Detect which cell encompasses the target text, then output its (X, Y) center coordinate. 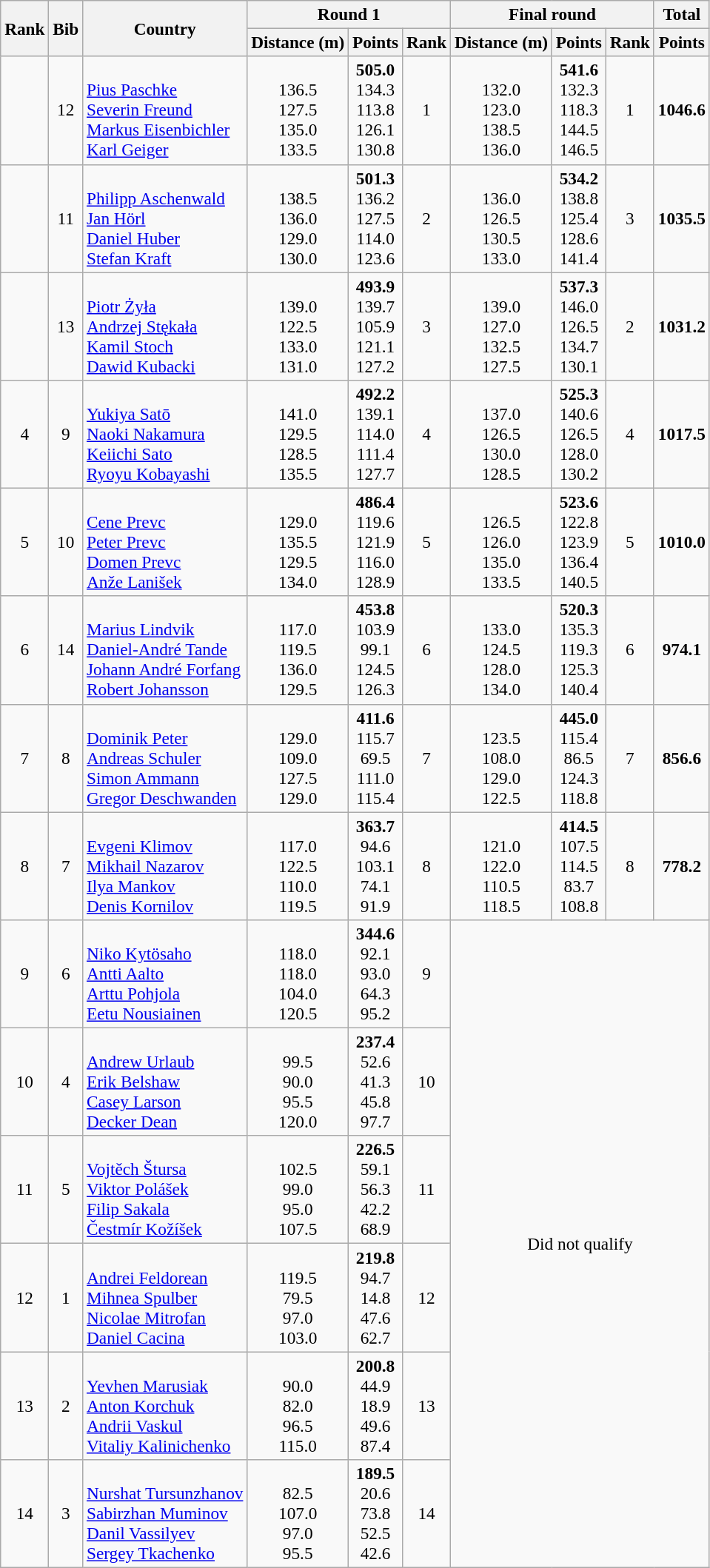
537.3146.0126.5134.7130.1 (579, 326)
138.5136.0129.0130.0 (298, 218)
411.6115.769.5111.0115.4 (376, 758)
344.692.193.064.395.2 (376, 974)
237.452.641.345.897.7 (376, 1082)
Niko KytösahoAntti AaltoArttu PohjolaEetu Nousiainen (165, 974)
Cene PrevcPeter PrevcDomen PrevcAnže Lanišek (165, 542)
523.6122.8123.9136.4140.5 (579, 542)
226.559.156.342.268.9 (376, 1190)
525.3140.6126.5128.0130.2 (579, 434)
520.3135.3119.3125.3140.4 (579, 650)
123.5108.0129.0122.5 (502, 758)
856.6 (681, 758)
139.0122.5133.0131.0 (298, 326)
126.5126.0135.0133.5 (502, 542)
99.590.095.5120.0 (298, 1082)
453.8103.999.1124.5126.3 (376, 650)
Andrew UrlaubErik BelshawCasey LarsonDecker Dean (165, 1082)
118.0118.0104.0120.5 (298, 974)
541.6132.3118.3144.5146.5 (579, 110)
Did not qualify (580, 1244)
1010.0 (681, 542)
Yukiya SatōNaoki NakamuraKeiichi SatoRyoyu Kobayashi (165, 434)
Pius PaschkeSeverin FreundMarkus EisenbichlerKarl Geiger (165, 110)
117.0119.5136.0129.5 (298, 650)
501.3136.2127.5114.0123.6 (376, 218)
1031.2 (681, 326)
139.0127.0132.5127.5 (502, 326)
141.0129.5128.5135.5 (298, 434)
Round 1 (349, 14)
132.0123.0138.5136.0 (502, 110)
1046.6 (681, 110)
Evgeni KlimovMikhail NazarovIlya MankovDenis Kornilov (165, 865)
129.0135.5129.5134.0 (298, 542)
492.2139.1114.0111.4127.7 (376, 434)
136.5127.5135.0133.5 (298, 110)
Dominik PeterAndreas SchulerSimon AmmannGregor Deschwanden (165, 758)
486.4119.6121.9116.0128.9 (376, 542)
974.1 (681, 650)
363.794.6103.174.191.9 (376, 865)
414.5107.5114.583.7108.8 (579, 865)
Andrei FeldoreanMihnea SpulberNicolae MitrofanDaniel Cacina (165, 1297)
Bib (66, 28)
129.0109.0127.5129.0 (298, 758)
1035.5 (681, 218)
1017.5 (681, 434)
90.082.096.5115.0 (298, 1405)
Nurshat TursunzhanovSabirzhan MuminovDanil VassilyevSergey Tkachenko (165, 1513)
119.579.597.0103.0 (298, 1297)
534.2138.8125.4128.6141.4 (579, 218)
121.0122.0110.5118.5 (502, 865)
493.9139.7105.9121.1127.2 (376, 326)
136.0126.5130.5133.0 (502, 218)
102.599.095.0107.5 (298, 1190)
Total (681, 14)
Country (165, 28)
133.0124.5128.0134.0 (502, 650)
189.520.673.852.542.6 (376, 1513)
137.0126.5130.0128.5 (502, 434)
505.0134.3113.8126.1130.8 (376, 110)
117.0122.5110.0119.5 (298, 865)
Piotr ŻyłaAndrzej StękałaKamil StochDawid Kubacki (165, 326)
Marius LindvikDaniel-André TandeJohann André ForfangRobert Johansson (165, 650)
219.894.714.847.662.7 (376, 1297)
778.2 (681, 865)
Philipp AschenwaldJan HörlDaniel HuberStefan Kraft (165, 218)
Vojtěch ŠtursaViktor PolášekFilip SakalaČestmír Kožíšek (165, 1190)
Final round (552, 14)
82.5107.097.095.5 (298, 1513)
Yevhen MarusiakAnton KorchukAndrii VaskulVitaliy Kalinichenko (165, 1405)
445.0115.486.5124.3118.8 (579, 758)
200.844.918.949.687.4 (376, 1405)
